Return the (X, Y) coordinate for the center point of the cell that contains the specified text.  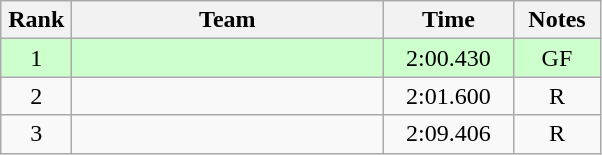
Team (228, 20)
Rank (36, 20)
Time (448, 20)
2:00.430 (448, 58)
1 (36, 58)
2 (36, 96)
3 (36, 134)
Notes (557, 20)
2:09.406 (448, 134)
GF (557, 58)
2:01.600 (448, 96)
